Return the (x, y) coordinate for the center point of the cell that contains the specified text.  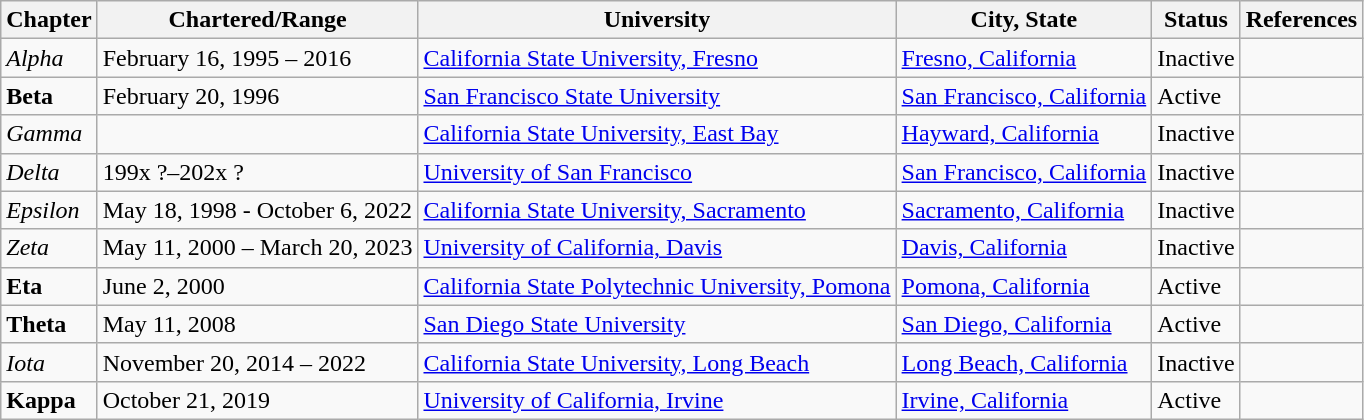
University (657, 20)
Kappa (49, 400)
University of San Francisco (657, 172)
City, State (1024, 20)
February 16, 1995 – 2016 (258, 58)
San Diego State University (657, 324)
February 20, 1996 (258, 96)
November 20, 2014 – 2022 (258, 362)
University of California, Irvine (657, 400)
California State University, Sacramento (657, 210)
Iota (49, 362)
Gamma (49, 134)
May 11, 2000 – March 20, 2023 (258, 248)
May 18, 1998 - October 6, 2022 (258, 210)
Hayward, California (1024, 134)
199x ?–202x ? (258, 172)
May 11, 2008 (258, 324)
Long Beach, California (1024, 362)
University of California, Davis (657, 248)
October 21, 2019 (258, 400)
California State University, Fresno (657, 58)
San Diego, California (1024, 324)
Fresno, California (1024, 58)
Zeta (49, 248)
Chapter (49, 20)
Theta (49, 324)
Status (1196, 20)
California State University, East Bay (657, 134)
References (1302, 20)
Delta (49, 172)
Chartered/Range (258, 20)
Alpha (49, 58)
San Francisco State University (657, 96)
Epsilon (49, 210)
Sacramento, California (1024, 210)
June 2, 2000 (258, 286)
Davis, California (1024, 248)
Irvine, California (1024, 400)
Eta (49, 286)
California State University, Long Beach (657, 362)
Beta (49, 96)
Pomona, California (1024, 286)
California State Polytechnic University, Pomona (657, 286)
